From the cell containing the given text, extract its center point as (X, Y) coordinate. 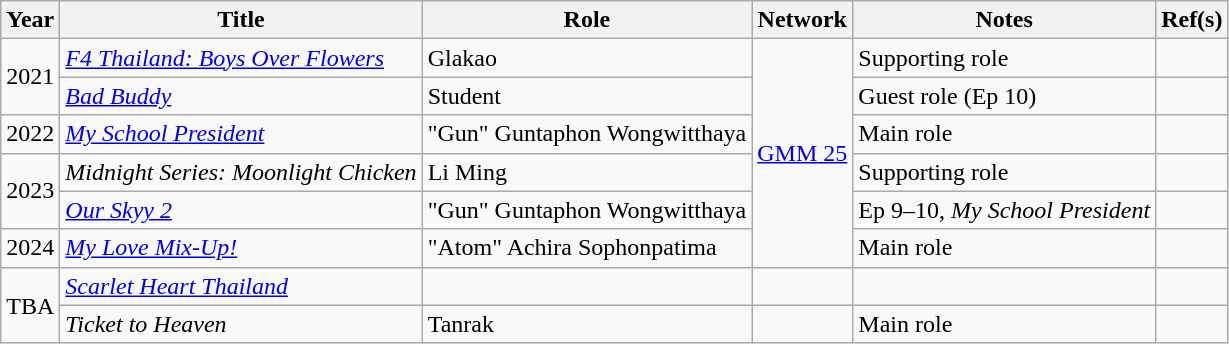
Ep 9–10, My School President (1004, 210)
Year (30, 20)
Network (802, 20)
"Atom" Achira Sophonpatima (587, 248)
GMM 25 (802, 153)
Role (587, 20)
Midnight Series: Moonlight Chicken (241, 172)
My Love Mix-Up! (241, 248)
Guest role (Ep 10) (1004, 96)
F4 Thailand: Boys Over Flowers (241, 58)
Notes (1004, 20)
Our Skyy 2 (241, 210)
Title (241, 20)
Ref(s) (1192, 20)
My School President (241, 134)
2024 (30, 248)
Ticket to Heaven (241, 324)
2021 (30, 77)
Glakao (587, 58)
Bad Buddy (241, 96)
2022 (30, 134)
TBA (30, 305)
Student (587, 96)
Tanrak (587, 324)
2023 (30, 191)
Li Ming (587, 172)
Scarlet Heart Thailand (241, 286)
